From the cell containing the given text, extract its center point as (x, y) coordinate. 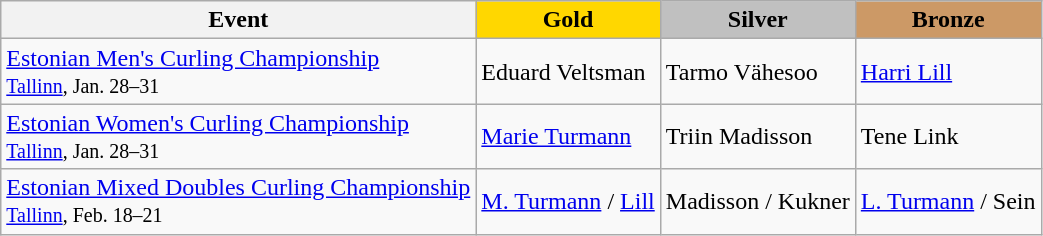
Silver (758, 20)
Marie Turmann (568, 136)
Madisson / Kukner (758, 202)
Eduard Veltsman (568, 72)
Gold (568, 20)
Bronze (948, 20)
Tene Link (948, 136)
Estonian Women's Curling Championship Tallinn, Jan. 28–31 (238, 136)
Estonian Men's Curling Championship Tallinn, Jan. 28–31 (238, 72)
Tarmo Vähesoo (758, 72)
Event (238, 20)
Estonian Mixed Doubles Curling Championship Tallinn, Feb. 18–21 (238, 202)
Harri Lill (948, 72)
Triin Madisson (758, 136)
M. Turmann / Lill (568, 202)
L. Turmann / Sein (948, 202)
